For the text-containing cell, return its midpoint in (X, Y) coordinate format. 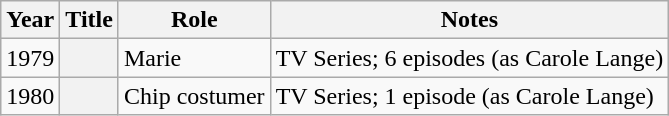
Notes (470, 20)
Role (194, 20)
Chip costumer (194, 96)
Year (30, 20)
TV Series; 6 episodes (as Carole Lange) (470, 58)
Marie (194, 58)
Title (90, 20)
1979 (30, 58)
1980 (30, 96)
TV Series; 1 episode (as Carole Lange) (470, 96)
